Capture the cell that displays the provided text and extract its (x, y) central coordinate. 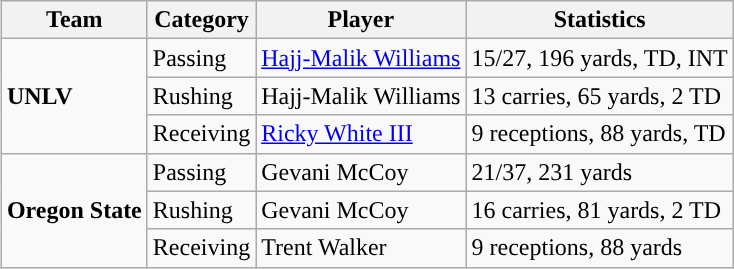
Ricky White III (361, 134)
Trent Walker (361, 248)
21/37, 231 yards (600, 172)
Oregon State (74, 210)
Statistics (600, 20)
Player (361, 20)
UNLV (74, 96)
9 receptions, 88 yards (600, 248)
Team (74, 20)
9 receptions, 88 yards, TD (600, 134)
13 carries, 65 yards, 2 TD (600, 96)
16 carries, 81 yards, 2 TD (600, 210)
15/27, 196 yards, TD, INT (600, 58)
Category (201, 20)
